For the text-containing cell, return its midpoint in (X, Y) coordinate format. 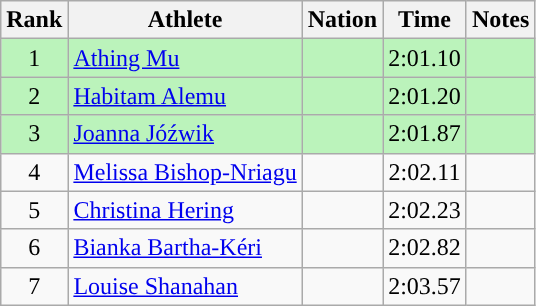
Christina Hering (185, 210)
Rank (34, 20)
7 (34, 286)
2:03.57 (425, 286)
Athing Mu (185, 58)
Nation (342, 20)
2:02.23 (425, 210)
5 (34, 210)
2:02.11 (425, 172)
2:01.20 (425, 96)
Bianka Bartha-Kéri (185, 248)
Joanna Jóźwik (185, 134)
Louise Shanahan (185, 286)
3 (34, 134)
4 (34, 172)
6 (34, 248)
2:01.10 (425, 58)
2 (34, 96)
Melissa Bishop-Nriagu (185, 172)
Athlete (185, 20)
Time (425, 20)
2:02.82 (425, 248)
1 (34, 58)
2:01.87 (425, 134)
Notes (500, 20)
Habitam Alemu (185, 96)
